Provide the (X, Y) coordinate of the cell's center where the given text is located.  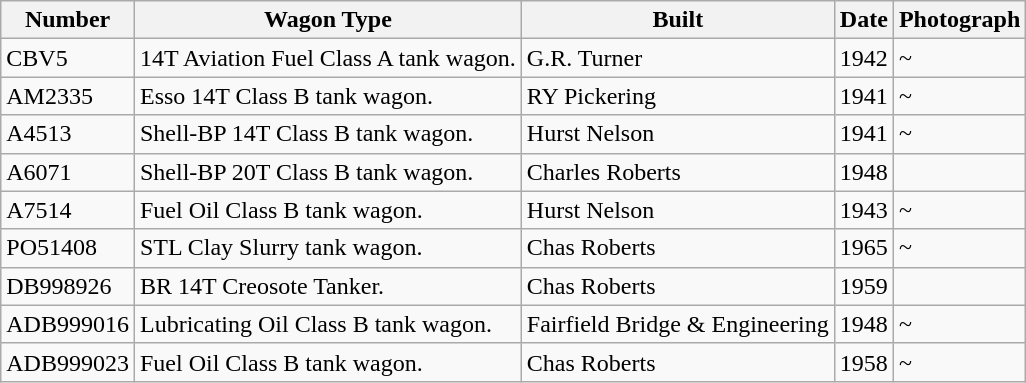
14T Aviation Fuel Class A tank wagon. (328, 58)
Esso 14T Class B tank wagon. (328, 96)
RY Pickering (678, 96)
Shell-BP 20T Class B tank wagon. (328, 172)
Wagon Type (328, 20)
PO51408 (68, 248)
DB998926 (68, 286)
Charles Roberts (678, 172)
ADB999016 (68, 324)
Photograph (959, 20)
ADB999023 (68, 362)
1943 (864, 210)
Built (678, 20)
A4513 (68, 134)
A7514 (68, 210)
G.R. Turner (678, 58)
STL Clay Slurry tank wagon. (328, 248)
Lubricating Oil Class B tank wagon. (328, 324)
Number (68, 20)
BR 14T Creosote Tanker. (328, 286)
A6071 (68, 172)
Fairfield Bridge & Engineering (678, 324)
CBV5 (68, 58)
AM2335 (68, 96)
Shell-BP 14T Class B tank wagon. (328, 134)
1942 (864, 58)
Date (864, 20)
1958 (864, 362)
1965 (864, 248)
1959 (864, 286)
